For the text-containing cell, return its midpoint in (X, Y) coordinate format. 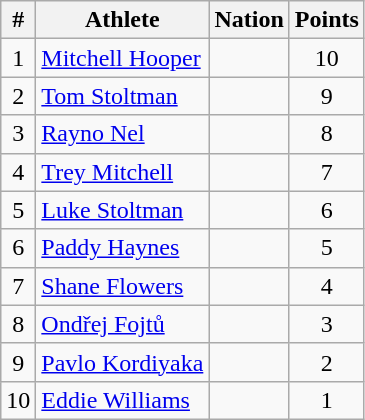
Tom Stoltman (122, 96)
Nation (249, 20)
Shane Flowers (122, 286)
Ondřej Fojtů (122, 324)
Mitchell Hooper (122, 58)
Paddy Haynes (122, 248)
Pavlo Kordiyaka (122, 362)
Athlete (122, 20)
# (18, 20)
Rayno Nel (122, 134)
Eddie Williams (122, 400)
Luke Stoltman (122, 210)
Trey Mitchell (122, 172)
Points (326, 20)
